Scan for the cell matching the given text and deliver its (x, y) coordinate at center. 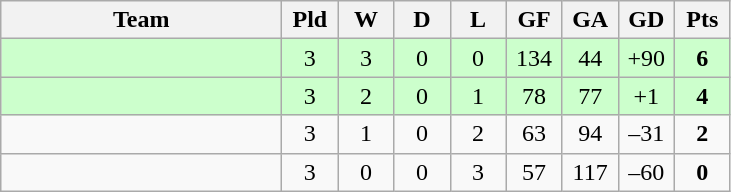
–60 (646, 172)
77 (590, 96)
134 (534, 58)
94 (590, 134)
GA (590, 20)
D (422, 20)
GF (534, 20)
Team (142, 20)
+90 (646, 58)
–31 (646, 134)
4 (702, 96)
6 (702, 58)
117 (590, 172)
W (366, 20)
L (478, 20)
78 (534, 96)
Pts (702, 20)
57 (534, 172)
+1 (646, 96)
44 (590, 58)
GD (646, 20)
Pld (310, 20)
63 (534, 134)
